Scan for the cell matching the given text and deliver its (x, y) coordinate at center. 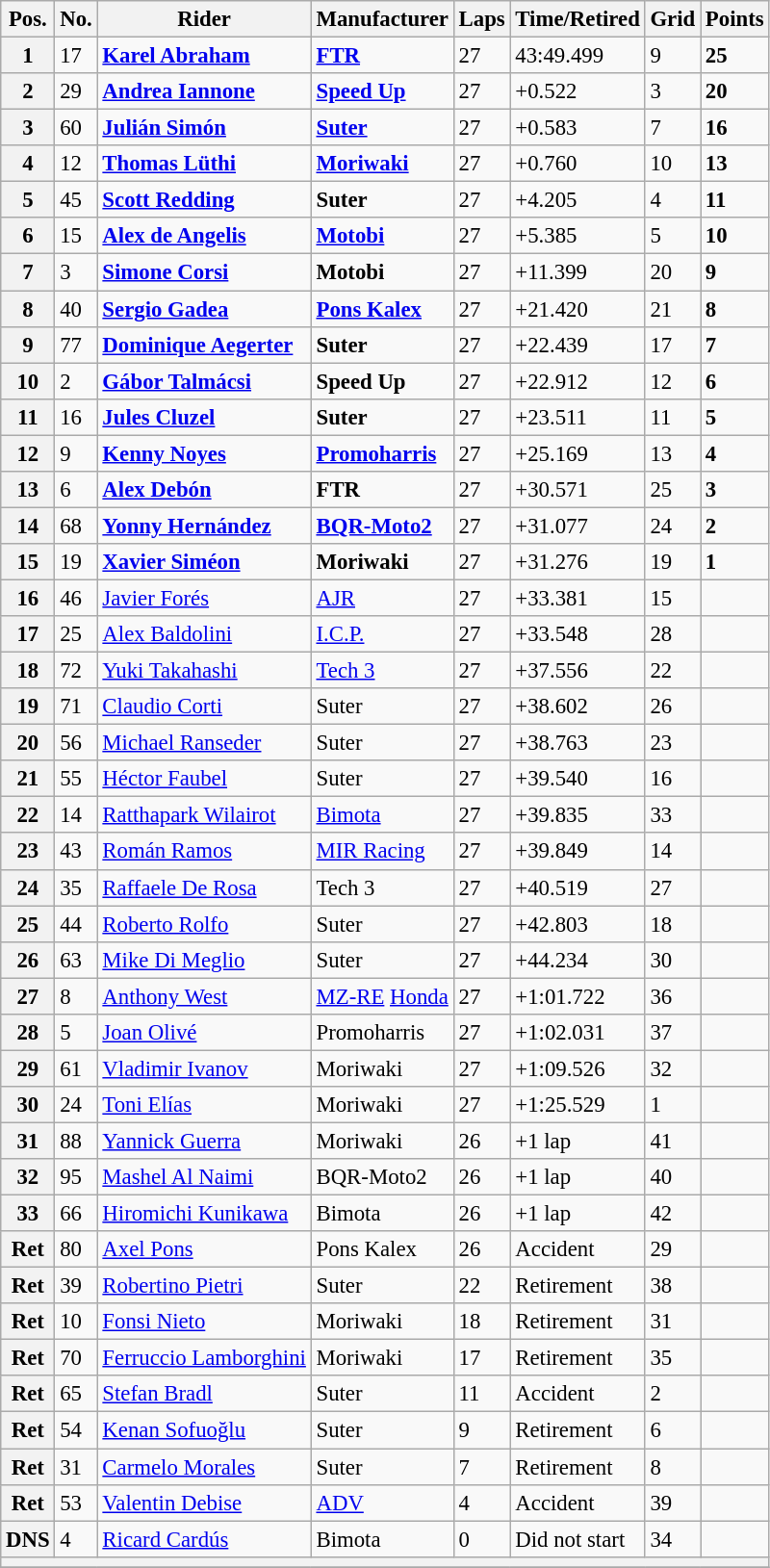
MIR Racing (382, 852)
55 (76, 779)
Ricard Cardús (204, 1539)
71 (76, 707)
+11.399 (577, 272)
Thomas Lüthi (204, 164)
Dominique Aegerter (204, 345)
95 (76, 1177)
Alex Debón (204, 490)
Mike Di Meglio (204, 960)
45 (76, 200)
Joan Olivé (204, 1033)
66 (76, 1214)
+40.519 (577, 887)
43 (76, 852)
Laps (481, 19)
63 (76, 960)
Román Ramos (204, 852)
Xavier Siméon (204, 562)
Pos. (28, 19)
+44.234 (577, 960)
65 (76, 1395)
Roberto Rolfo (204, 924)
Robertino Pietri (204, 1286)
Hiromichi Kunikawa (204, 1214)
+1:25.529 (577, 1105)
+1:02.031 (577, 1033)
I.C.P. (382, 634)
+39.540 (577, 779)
42 (672, 1214)
+39.849 (577, 852)
Gábor Talmácsi (204, 381)
Fonsi Nieto (204, 1322)
+33.548 (577, 634)
+31.077 (577, 526)
77 (76, 345)
Toni Elías (204, 1105)
Kenny Noyes (204, 453)
+1:01.722 (577, 996)
38 (672, 1286)
Sergio Gadea (204, 309)
Jules Cluzel (204, 417)
+23.511 (577, 417)
60 (76, 128)
Kenan Sofuoğlu (204, 1430)
46 (76, 598)
Alex de Angelis (204, 236)
Yuki Takahashi (204, 671)
Did not start (577, 1539)
Andrea Iannone (204, 91)
ADV (382, 1503)
Ferruccio Lamborghini (204, 1358)
Alex Baldolini (204, 634)
68 (76, 526)
Axel Pons (204, 1249)
Scott Redding (204, 200)
Vladimir Ivanov (204, 1068)
+1:09.526 (577, 1068)
Julián Simón (204, 128)
53 (76, 1503)
No. (76, 19)
56 (76, 743)
AJR (382, 598)
+31.276 (577, 562)
Karel Abraham (204, 56)
Simone Corsi (204, 272)
72 (76, 671)
MZ-RE Honda (382, 996)
+0.583 (577, 128)
Claudio Corti (204, 707)
+39.835 (577, 815)
+37.556 (577, 671)
Time/Retired (577, 19)
Raffaele De Rosa (204, 887)
Points (735, 19)
Michael Ranseder (204, 743)
+33.381 (577, 598)
+42.803 (577, 924)
+22.912 (577, 381)
Grid (672, 19)
Carmelo Morales (204, 1467)
44 (76, 924)
+38.763 (577, 743)
+22.439 (577, 345)
Anthony West (204, 996)
54 (76, 1430)
Yonny Hernández (204, 526)
+30.571 (577, 490)
Ratthapark Wilairot (204, 815)
+38.602 (577, 707)
+0.760 (577, 164)
80 (76, 1249)
+4.205 (577, 200)
+25.169 (577, 453)
70 (76, 1358)
Stefan Bradl (204, 1395)
Rider (204, 19)
+0.522 (577, 91)
61 (76, 1068)
36 (672, 996)
Mashel Al Naimi (204, 1177)
34 (672, 1539)
Héctor Faubel (204, 779)
Yannick Guerra (204, 1141)
+5.385 (577, 236)
88 (76, 1141)
0 (481, 1539)
+21.420 (577, 309)
Valentin Debise (204, 1503)
41 (672, 1141)
Manufacturer (382, 19)
43:49.499 (577, 56)
Javier Forés (204, 598)
DNS (28, 1539)
37 (672, 1033)
